Identify which cell holds the provided text, then report its (X, Y) central coordinate. 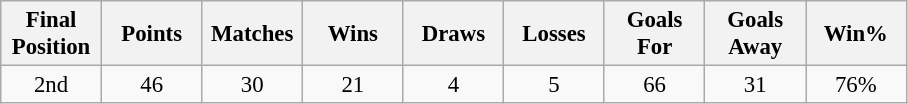
30 (252, 85)
Points (152, 34)
2nd (52, 85)
Win% (856, 34)
4 (454, 85)
46 (152, 85)
Losses (554, 34)
Goals For (654, 34)
5 (554, 85)
Matches (252, 34)
66 (654, 85)
Wins (354, 34)
Final Position (52, 34)
Draws (454, 34)
31 (756, 85)
76% (856, 85)
Goals Away (756, 34)
21 (354, 85)
